From the cell containing the given text, extract its center point as [x, y] coordinate. 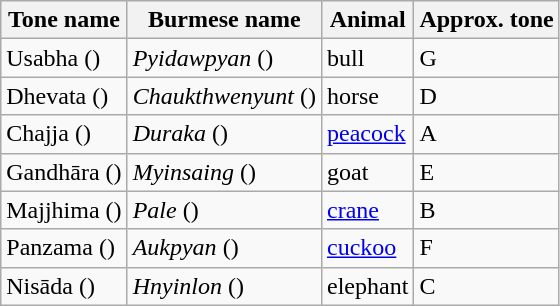
bull [367, 58]
cuckoo [367, 248]
Nisāda () [64, 286]
E [486, 172]
Pyidawpyan () [224, 58]
B [486, 210]
Majjhima () [64, 210]
elephant [367, 286]
Duraka () [224, 134]
D [486, 96]
Usabha () [64, 58]
Chaukthwenyunt () [224, 96]
Gandhāra () [64, 172]
Panzama () [64, 248]
Burmese name [224, 20]
G [486, 58]
Pale () [224, 210]
Dhevata () [64, 96]
Aukpyan () [224, 248]
goat [367, 172]
Tone name [64, 20]
Myinsaing () [224, 172]
C [486, 286]
F [486, 248]
Animal [367, 20]
peacock [367, 134]
horse [367, 96]
Approx. tone [486, 20]
crane [367, 210]
Hnyinlon () [224, 286]
A [486, 134]
Chajja () [64, 134]
